Detect which cell encompasses the target text, then output its [X, Y] center coordinate. 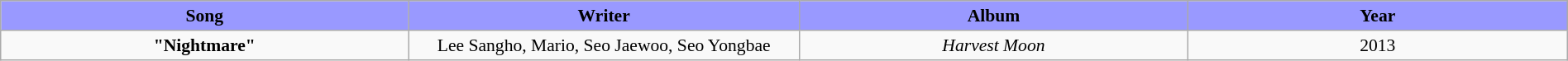
2013 [1378, 45]
Harvest Moon [994, 45]
Album [994, 16]
Year [1378, 16]
Song [205, 16]
Lee Sangho, Mario, Seo Jaewoo, Seo Yongbae [604, 45]
"Nightmare" [205, 45]
Writer [604, 16]
